Return (x, y) of the center of cell containing provided text 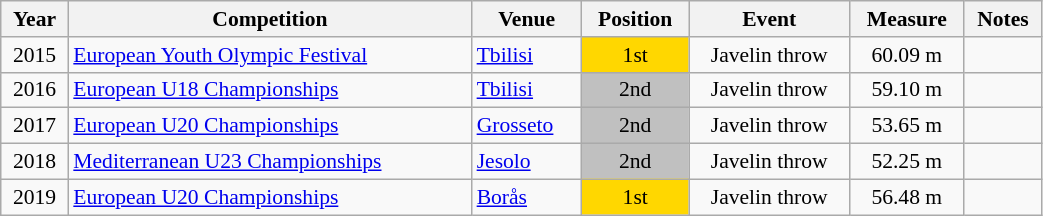
60.09 m (907, 55)
59.10 m (907, 90)
52.25 m (907, 162)
Notes (1003, 19)
Competition (270, 19)
European Youth Olympic Festival (270, 55)
53.65 m (907, 126)
2018 (35, 162)
Measure (907, 19)
2016 (35, 90)
Position (636, 19)
Venue (527, 19)
Event (770, 19)
Mediterranean U23 Championships (270, 162)
Borås (527, 197)
2019 (35, 197)
2017 (35, 126)
56.48 m (907, 197)
Year (35, 19)
Grosseto (527, 126)
2015 (35, 55)
European U18 Championships (270, 90)
Jesolo (527, 162)
